Find where the given text appears and provide that cell's center as [X, Y] coordinate. 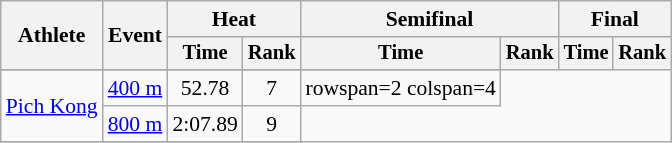
Pich Kong [52, 106]
Final [615, 19]
52.78 [204, 88]
2:07.89 [204, 124]
Semifinal [429, 19]
7 [272, 88]
800 m [136, 124]
9 [272, 124]
400 m [136, 88]
Athlete [52, 36]
Heat [234, 19]
Event [136, 36]
rowspan=2 colspan=4 [400, 88]
